Output the (x, y) coordinate of the center of the cell containing the given text.  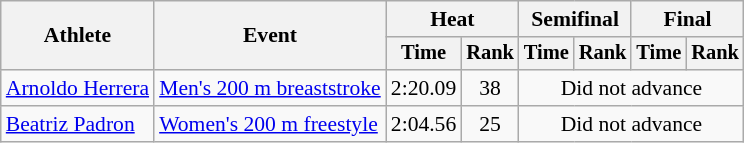
2:20.09 (424, 88)
Men's 200 m breaststroke (270, 88)
2:04.56 (424, 124)
Semifinal (575, 19)
Heat (452, 19)
38 (490, 88)
Arnoldo Herrera (78, 88)
Athlete (78, 36)
25 (490, 124)
Beatriz Padron (78, 124)
Women's 200 m freestyle (270, 124)
Event (270, 36)
Final (687, 19)
